Provide the [x, y] coordinate of the cell's center where the given text is located.  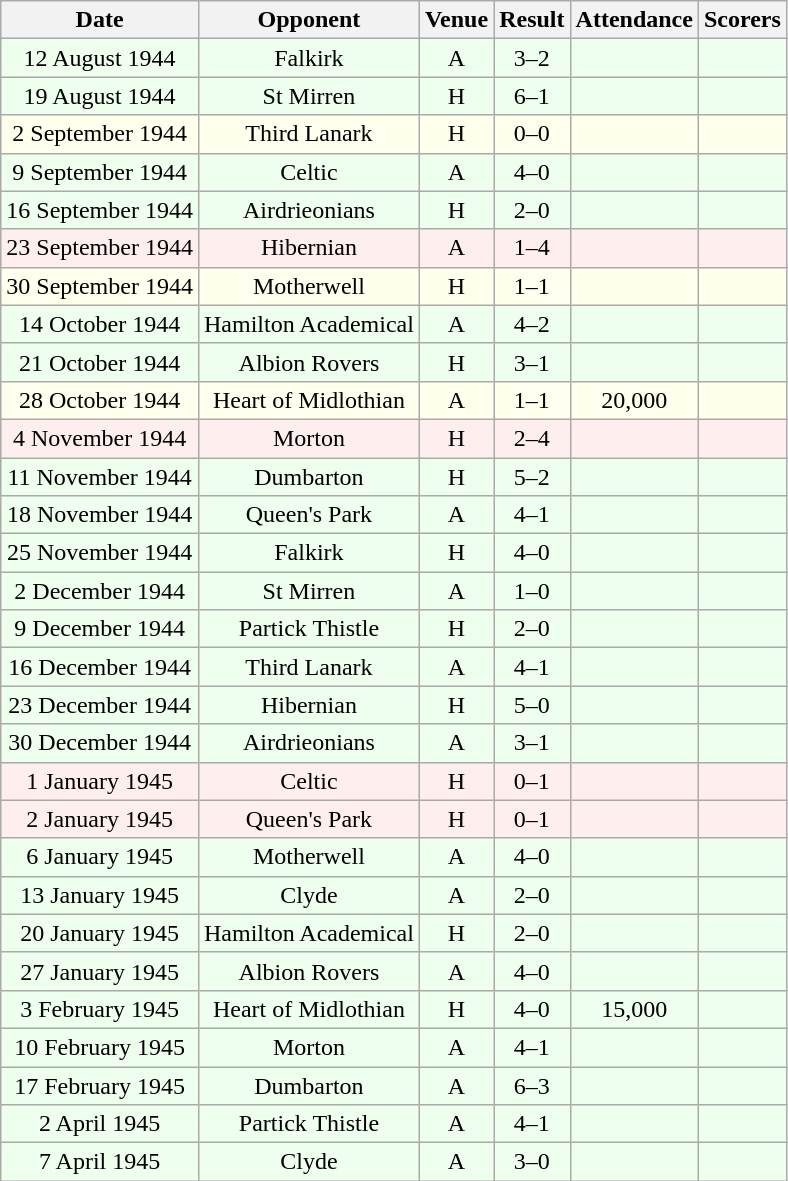
10 February 1945 [100, 1047]
7 April 1945 [100, 1162]
9 September 1944 [100, 172]
19 August 1944 [100, 96]
Result [532, 20]
0–0 [532, 134]
18 November 1944 [100, 515]
2 September 1944 [100, 134]
2 December 1944 [100, 591]
16 December 1944 [100, 667]
Opponent [308, 20]
6–3 [532, 1085]
13 January 1945 [100, 895]
9 December 1944 [100, 629]
2 January 1945 [100, 819]
1–0 [532, 591]
14 October 1944 [100, 324]
30 December 1944 [100, 743]
2 April 1945 [100, 1124]
20,000 [634, 400]
5–0 [532, 705]
16 September 1944 [100, 210]
1–4 [532, 248]
1 January 1945 [100, 781]
20 January 1945 [100, 933]
Venue [456, 20]
Scorers [742, 20]
3–0 [532, 1162]
4–2 [532, 324]
28 October 1944 [100, 400]
23 December 1944 [100, 705]
3–2 [532, 58]
23 September 1944 [100, 248]
2–4 [532, 438]
17 February 1945 [100, 1085]
25 November 1944 [100, 553]
15,000 [634, 1009]
Attendance [634, 20]
27 January 1945 [100, 971]
6–1 [532, 96]
Date [100, 20]
5–2 [532, 477]
3 February 1945 [100, 1009]
12 August 1944 [100, 58]
11 November 1944 [100, 477]
30 September 1944 [100, 286]
21 October 1944 [100, 362]
6 January 1945 [100, 857]
4 November 1944 [100, 438]
